For the text-containing cell, return its midpoint in [x, y] coordinate format. 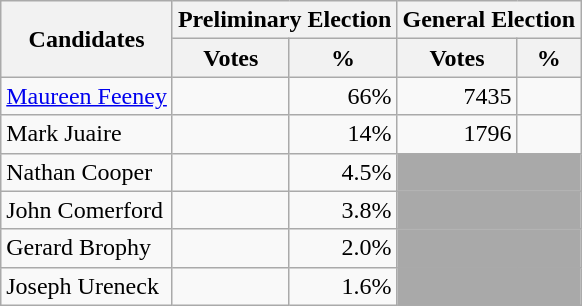
Gerard Brophy [87, 248]
Mark Juaire [87, 134]
7435 [457, 96]
14% [343, 134]
John Comerford [87, 210]
3.8% [343, 210]
Maureen Feeney [87, 96]
General Election [489, 20]
1.6% [343, 286]
4.5% [343, 172]
66% [343, 96]
Joseph Ureneck [87, 286]
Preliminary Election [284, 20]
Nathan Cooper [87, 172]
1796 [457, 134]
Candidates [87, 39]
2.0% [343, 248]
